Search for the cell housing the specified text and yield its [x, y] center coordinate. 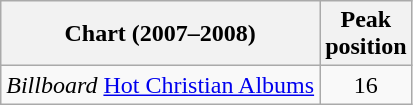
Billboard Hot Christian Albums [160, 85]
Chart (2007–2008) [160, 34]
Peakposition [366, 34]
16 [366, 85]
